Search for the cell housing the specified text and yield its [X, Y] center coordinate. 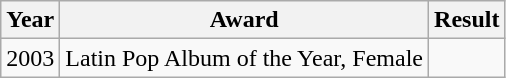
Latin Pop Album of the Year, Female [244, 58]
Result [467, 20]
Award [244, 20]
2003 [30, 58]
Year [30, 20]
